Detect which cell encompasses the target text, then output its (x, y) center coordinate. 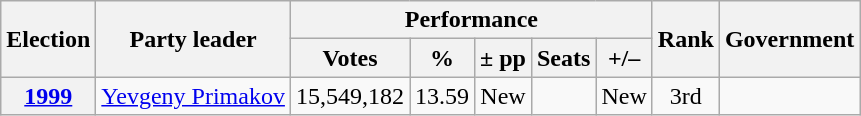
15,549,182 (350, 96)
+/– (624, 58)
Yevgeny Primakov (194, 96)
Party leader (194, 39)
Rank (686, 39)
% (442, 58)
Seats (563, 58)
3rd (686, 96)
Votes (350, 58)
± pp (504, 58)
13.59 (442, 96)
1999 (48, 96)
Performance (471, 20)
Government (789, 39)
Election (48, 39)
